Search for the cell housing the specified text and yield its (x, y) center coordinate. 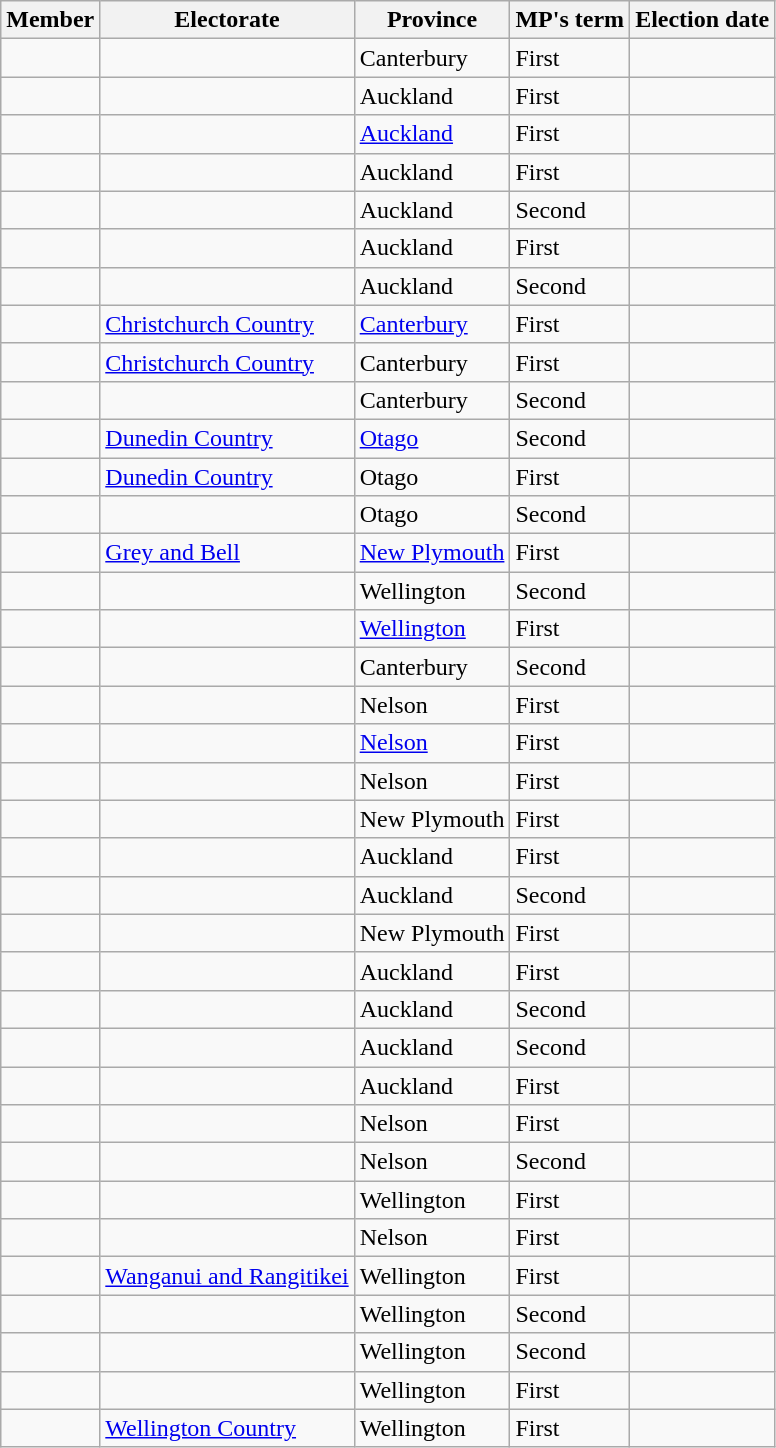
MP's term (570, 20)
Wellington Country (227, 1428)
Electorate (227, 20)
Member (50, 20)
Election date (702, 20)
Wanganui and Rangitikei (227, 1276)
Province (432, 20)
Grey and Bell (227, 553)
